Find where the given text appears and provide that cell's center as (X, Y) coordinate. 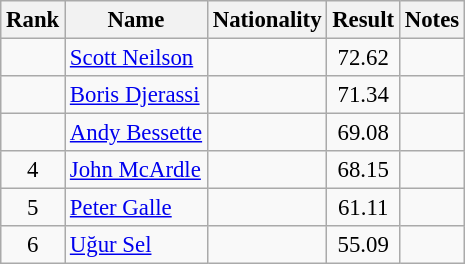
Boris Djerassi (136, 95)
Scott Neilson (136, 58)
4 (33, 170)
Rank (33, 20)
Peter Galle (136, 208)
Result (364, 20)
55.09 (364, 245)
Nationality (266, 20)
68.15 (364, 170)
61.11 (364, 208)
6 (33, 245)
Name (136, 20)
Notes (432, 20)
5 (33, 208)
Uğur Sel (136, 245)
72.62 (364, 58)
John McArdle (136, 170)
71.34 (364, 95)
69.08 (364, 133)
Andy Bessette (136, 133)
